From the cell containing the given text, extract its center point as (x, y) coordinate. 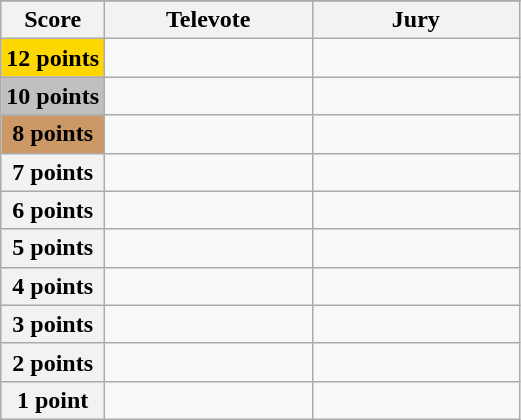
1 point (53, 400)
3 points (53, 324)
4 points (53, 286)
6 points (53, 210)
8 points (53, 134)
Score (53, 20)
7 points (53, 172)
Televote (209, 20)
2 points (53, 362)
Jury (416, 20)
10 points (53, 96)
12 points (53, 58)
5 points (53, 248)
